Capture the cell that displays the provided text and extract its (X, Y) central coordinate. 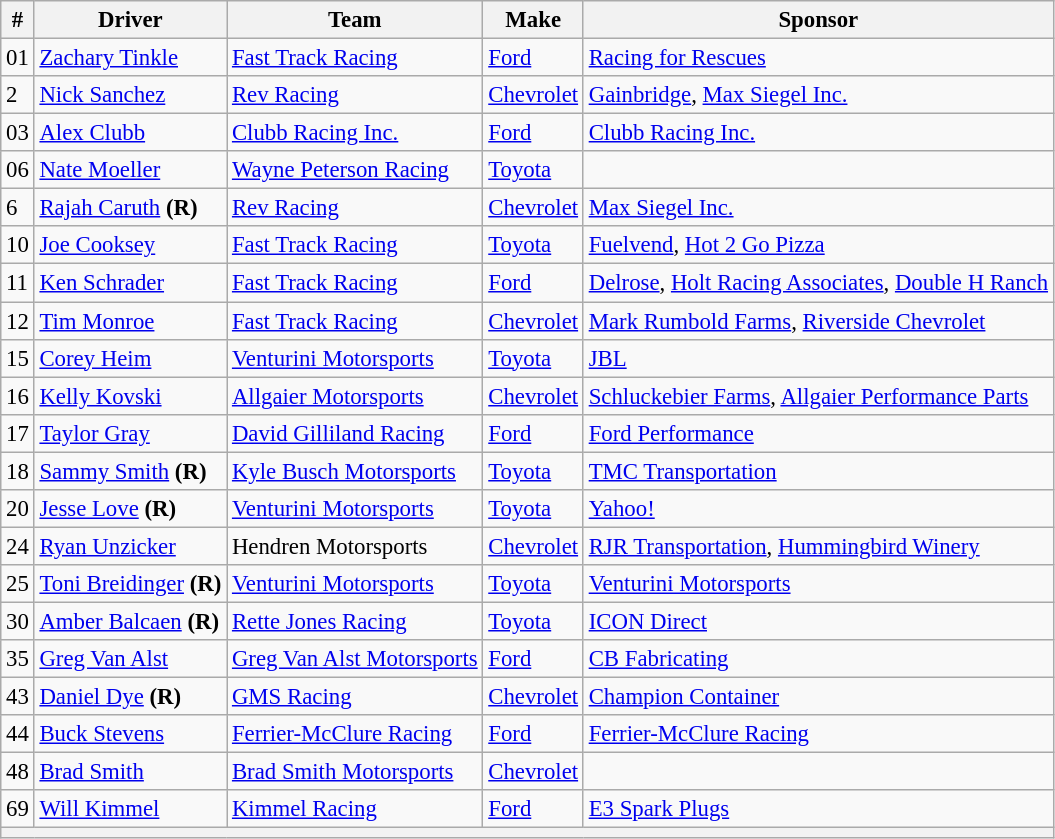
Schluckebier Farms, Allgaier Performance Parts (818, 396)
GMS Racing (355, 697)
2 (18, 95)
6 (18, 208)
Delrose, Holt Racing Associates, Double H Ranch (818, 283)
Allgaier Motorsports (355, 396)
Tim Monroe (130, 321)
Daniel Dye (R) (130, 697)
43 (18, 697)
Nick Sanchez (130, 95)
Champion Container (818, 697)
Fuelvend, Hot 2 Go Pizza (818, 245)
Greg Van Alst (130, 659)
25 (18, 584)
Rette Jones Racing (355, 621)
Brad Smith (130, 772)
Buck Stevens (130, 734)
Ryan Unzicker (130, 546)
15 (18, 358)
Wayne Peterson Racing (355, 170)
ICON Direct (818, 621)
Team (355, 20)
E3 Spark Plugs (818, 809)
18 (18, 471)
03 (18, 133)
48 (18, 772)
16 (18, 396)
JBL (818, 358)
Sammy Smith (R) (130, 471)
Brad Smith Motorsports (355, 772)
Nate Moeller (130, 170)
10 (18, 245)
Max Siegel Inc. (818, 208)
Hendren Motorsports (355, 546)
Yahoo! (818, 509)
11 (18, 283)
20 (18, 509)
12 (18, 321)
Make (533, 20)
Kimmel Racing (355, 809)
# (18, 20)
Mark Rumbold Farms, Riverside Chevrolet (818, 321)
17 (18, 433)
Kelly Kovski (130, 396)
Driver (130, 20)
Taylor Gray (130, 433)
44 (18, 734)
30 (18, 621)
David Gilliland Racing (355, 433)
Kyle Busch Motorsports (355, 471)
Amber Balcaen (R) (130, 621)
Sponsor (818, 20)
Racing for Rescues (818, 58)
24 (18, 546)
CB Fabricating (818, 659)
Corey Heim (130, 358)
69 (18, 809)
Ford Performance (818, 433)
Joe Cooksey (130, 245)
35 (18, 659)
Greg Van Alst Motorsports (355, 659)
01 (18, 58)
Rajah Caruth (R) (130, 208)
TMC Transportation (818, 471)
Zachary Tinkle (130, 58)
Alex Clubb (130, 133)
Will Kimmel (130, 809)
RJR Transportation, Hummingbird Winery (818, 546)
06 (18, 170)
Jesse Love (R) (130, 509)
Toni Breidinger (R) (130, 584)
Ken Schrader (130, 283)
Gainbridge, Max Siegel Inc. (818, 95)
